Pinpoint the cell where the given text exists, returning its [x, y] midpoint coordinate. 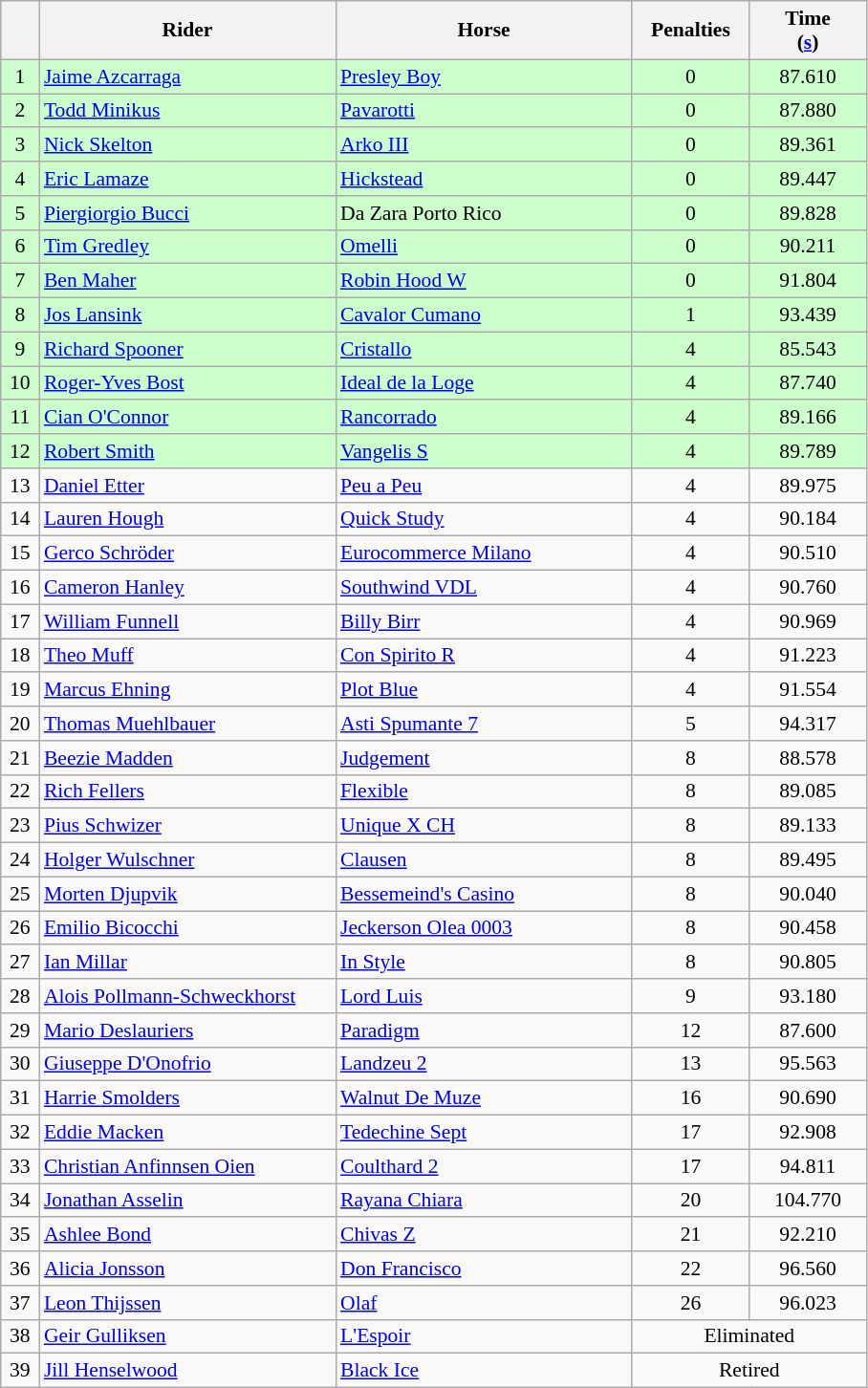
Paradigm [484, 1030]
23 [20, 826]
Emilio Bicocchi [187, 928]
37 [20, 1303]
35 [20, 1235]
L'Espoir [484, 1336]
96.023 [809, 1303]
89.166 [809, 418]
Richard Spooner [187, 349]
Morten Djupvik [187, 894]
Peu a Peu [484, 486]
87.610 [809, 76]
25 [20, 894]
95.563 [809, 1064]
Ian Millar [187, 963]
Robert Smith [187, 451]
Omelli [484, 247]
Harrie Smolders [187, 1098]
Pius Schwizer [187, 826]
87.740 [809, 383]
85.543 [809, 349]
Asti Spumante 7 [484, 724]
Don Francisco [484, 1269]
Quick Study [484, 519]
Lauren Hough [187, 519]
Tim Gredley [187, 247]
Beezie Madden [187, 758]
Coulthard 2 [484, 1166]
Christian Anfinnsen Oien [187, 1166]
Pavarotti [484, 111]
Robin Hood W [484, 281]
90.969 [809, 621]
Olaf [484, 1303]
87.600 [809, 1030]
Rider [187, 31]
Southwind VDL [484, 588]
William Funnell [187, 621]
90.184 [809, 519]
30 [20, 1064]
18 [20, 656]
Geir Gulliksen [187, 1336]
14 [20, 519]
Leon Thijssen [187, 1303]
Marcus Ehning [187, 690]
Eric Lamaze [187, 179]
Jonathan Asselin [187, 1201]
24 [20, 860]
3 [20, 145]
Nick Skelton [187, 145]
94.317 [809, 724]
Eurocommerce Milano [484, 553]
15 [20, 553]
38 [20, 1336]
89.133 [809, 826]
90.040 [809, 894]
88.578 [809, 758]
Chivas Z [484, 1235]
In Style [484, 963]
Eddie Macken [187, 1133]
11 [20, 418]
Jill Henselwood [187, 1371]
91.223 [809, 656]
29 [20, 1030]
Arko III [484, 145]
Unique X CH [484, 826]
Walnut De Muze [484, 1098]
Retired [749, 1371]
Presley Boy [484, 76]
7 [20, 281]
33 [20, 1166]
Hickstead [484, 179]
Roger-Yves Bost [187, 383]
91.554 [809, 690]
28 [20, 996]
Con Spirito R [484, 656]
32 [20, 1133]
34 [20, 1201]
89.447 [809, 179]
Holger Wulschner [187, 860]
92.210 [809, 1235]
Black Ice [484, 1371]
90.690 [809, 1098]
Plot Blue [484, 690]
Jos Lansink [187, 315]
90.510 [809, 553]
Giuseppe D'Onofrio [187, 1064]
91.804 [809, 281]
Vangelis S [484, 451]
Landzeu 2 [484, 1064]
92.908 [809, 1133]
89.975 [809, 486]
Lord Luis [484, 996]
90.211 [809, 247]
Cian O'Connor [187, 418]
2 [20, 111]
19 [20, 690]
89.828 [809, 213]
Rich Fellers [187, 792]
Bessemeind's Casino [484, 894]
Billy Birr [484, 621]
Ben Maher [187, 281]
Piergiorgio Bucci [187, 213]
Thomas Muehlbauer [187, 724]
Clausen [484, 860]
36 [20, 1269]
Cristallo [484, 349]
104.770 [809, 1201]
89.085 [809, 792]
90.458 [809, 928]
Da Zara Porto Rico [484, 213]
Alicia Jonsson [187, 1269]
Horse [484, 31]
93.439 [809, 315]
Rayana Chiara [484, 1201]
Eliminated [749, 1336]
Cameron Hanley [187, 588]
10 [20, 383]
Tedechine Sept [484, 1133]
Alois Pollmann-Schweckhorst [187, 996]
Jeckerson Olea 0003 [484, 928]
Jaime Azcarraga [187, 76]
39 [20, 1371]
93.180 [809, 996]
Theo Muff [187, 656]
Daniel Etter [187, 486]
96.560 [809, 1269]
Time(s) [809, 31]
Ashlee Bond [187, 1235]
6 [20, 247]
89.789 [809, 451]
Penalties [690, 31]
Gerco Schröder [187, 553]
94.811 [809, 1166]
31 [20, 1098]
Mario Deslauriers [187, 1030]
87.880 [809, 111]
89.495 [809, 860]
Ideal de la Loge [484, 383]
90.760 [809, 588]
90.805 [809, 963]
Rancorrado [484, 418]
89.361 [809, 145]
Judgement [484, 758]
Cavalor Cumano [484, 315]
27 [20, 963]
Flexible [484, 792]
Todd Minikus [187, 111]
